Determine the (x, y) coordinate at the center of the cell enclosing the given text.  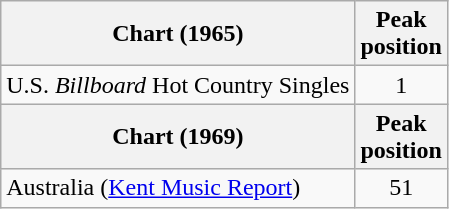
Australia (Kent Music Report) (178, 188)
Chart (1965) (178, 34)
U.S. Billboard Hot Country Singles (178, 85)
1 (401, 85)
51 (401, 188)
Chart (1969) (178, 136)
